Find where the given text appears and provide that cell's center as (x, y) coordinate. 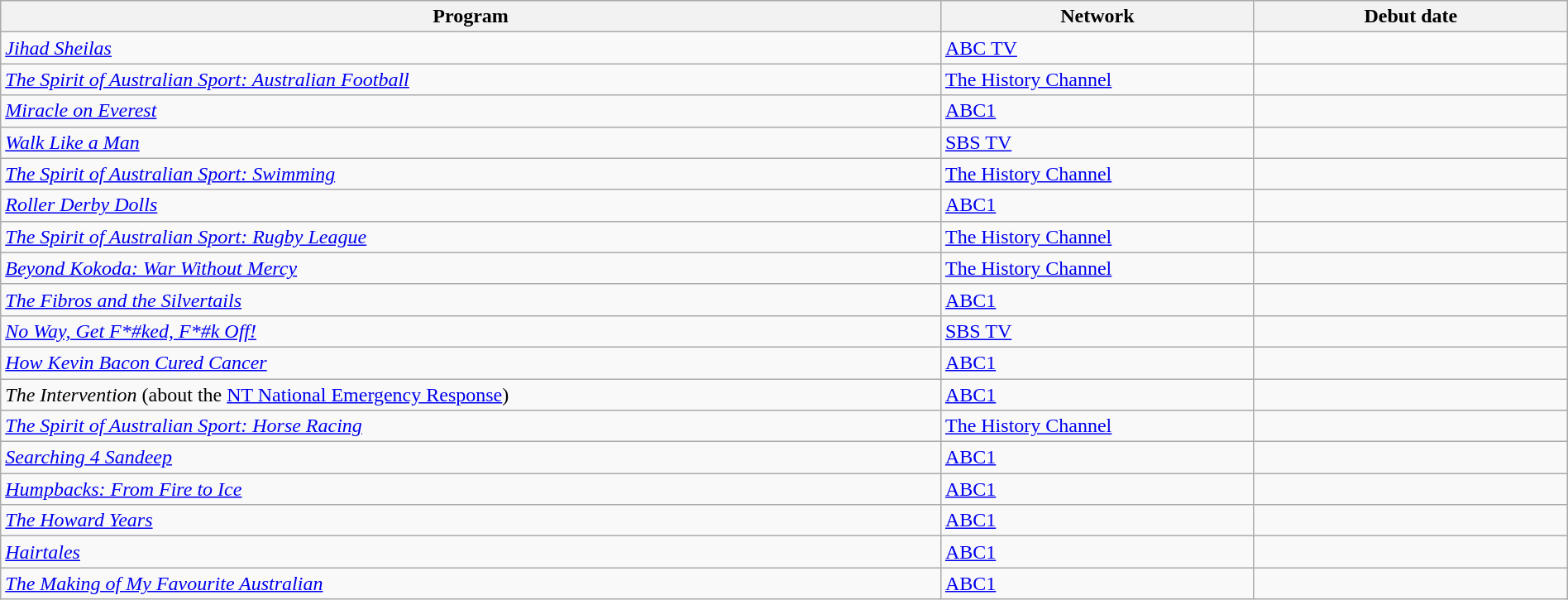
The Howard Years (471, 521)
Beyond Kokoda: War Without Mercy (471, 268)
Jihad Sheilas (471, 48)
Network (1097, 17)
The Fibros and the Silvertails (471, 300)
Debut date (1411, 17)
Roller Derby Dolls (471, 205)
Searching 4 Sandeep (471, 458)
The Spirit of Australian Sport: Horse Racing (471, 426)
Program (471, 17)
Walk Like a Man (471, 142)
The Spirit of Australian Sport: Swimming (471, 174)
The Spirit of Australian Sport: Rugby League (471, 237)
How Kevin Bacon Cured Cancer (471, 362)
The Spirit of Australian Sport: Australian Football (471, 79)
Hairtales (471, 552)
The Making of My Favourite Australian (471, 583)
No Way, Get F*#ked, F*#k Off! (471, 331)
The Intervention (about the NT National Emergency Response) (471, 395)
Humpbacks: From Fire to Ice (471, 489)
Miracle on Everest (471, 111)
ABC TV (1097, 48)
